Identify which cell holds the provided text, then report its (x, y) central coordinate. 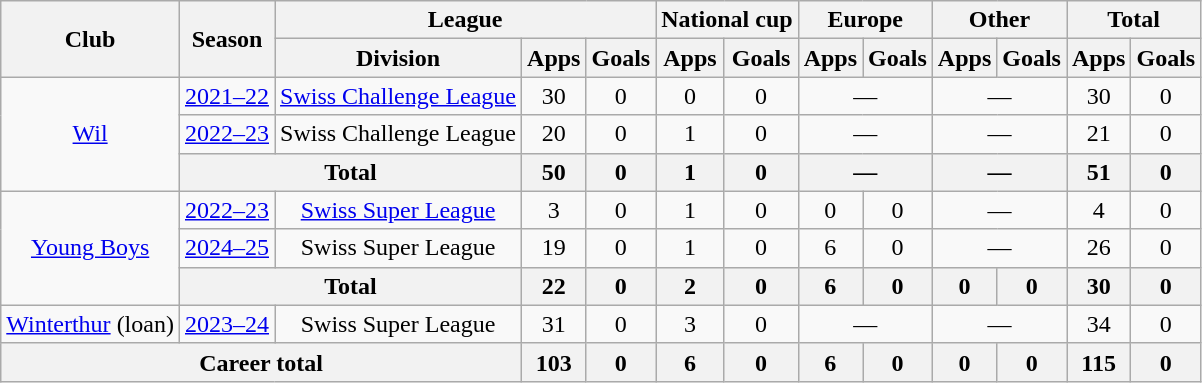
2023–24 (226, 324)
26 (1098, 248)
Wil (90, 134)
22 (554, 286)
2024–25 (226, 248)
League (466, 20)
Division (398, 58)
Career total (262, 362)
Europe (865, 20)
Young Boys (90, 248)
50 (554, 172)
51 (1098, 172)
2021–22 (226, 96)
31 (554, 324)
2 (690, 286)
20 (554, 134)
115 (1098, 362)
Club (90, 39)
34 (1098, 324)
Winterthur (loan) (90, 324)
19 (554, 248)
103 (554, 362)
Other (999, 20)
21 (1098, 134)
Season (226, 39)
4 (1098, 210)
National cup (727, 20)
